Determine the [X, Y] coordinate at the center of the cell enclosing the given text.  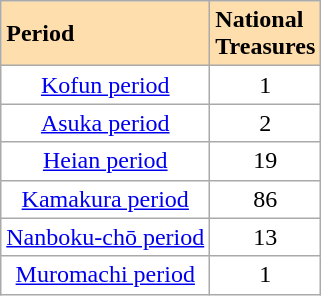
Period [106, 34]
Nanboku-chō period [106, 237]
Kofun period [106, 85]
National Treasures [266, 34]
19 [266, 161]
13 [266, 237]
2 [266, 123]
86 [266, 199]
Muromachi period [106, 275]
Asuka period [106, 123]
Heian period [106, 161]
Kamakura period [106, 199]
